Determine the (X, Y) coordinate at the center of the cell enclosing the given text.  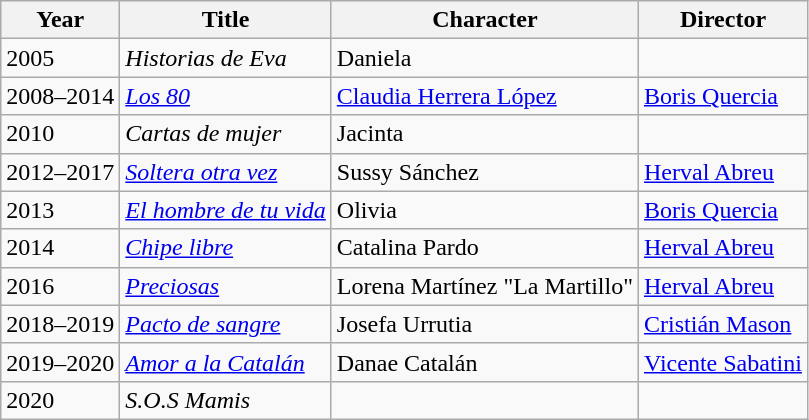
2005 (60, 58)
Title (226, 20)
Character (484, 20)
Preciosas (226, 286)
Soltera otra vez (226, 172)
Amor a la Catalán (226, 362)
Daniela (484, 58)
El hombre de tu vida (226, 210)
Vicente Sabatini (724, 362)
Josefa Urrutia (484, 324)
Director (724, 20)
2016 (60, 286)
S.O.S Mamis (226, 400)
Jacinta (484, 134)
2014 (60, 248)
Sussy Sánchez (484, 172)
Cartas de mujer (226, 134)
2008–2014 (60, 96)
2020 (60, 400)
Chipe libre (226, 248)
Historias de Eva (226, 58)
Olivia (484, 210)
Pacto de sangre (226, 324)
Year (60, 20)
Danae Catalán (484, 362)
2018–2019 (60, 324)
Cristián Mason (724, 324)
2019–2020 (60, 362)
Lorena Martínez "La Martillo" (484, 286)
Claudia Herrera López (484, 96)
Catalina Pardo (484, 248)
2013 (60, 210)
2012–2017 (60, 172)
2010 (60, 134)
Los 80 (226, 96)
